Extract the (X, Y) coordinate from the center of the cell holding the provided text.  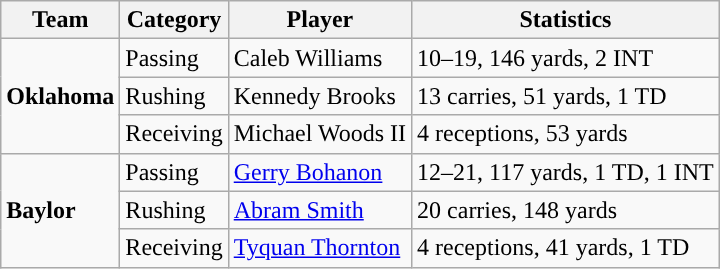
Abram Smith (320, 210)
20 carries, 148 yards (566, 210)
Baylor (60, 210)
Player (320, 20)
13 carries, 51 yards, 1 TD (566, 96)
Tyquan Thornton (320, 248)
Kennedy Brooks (320, 96)
Oklahoma (60, 96)
Gerry Bohanon (320, 172)
10–19, 146 yards, 2 INT (566, 58)
4 receptions, 41 yards, 1 TD (566, 248)
Michael Woods II (320, 134)
Statistics (566, 20)
Team (60, 20)
Category (174, 20)
Caleb Williams (320, 58)
12–21, 117 yards, 1 TD, 1 INT (566, 172)
4 receptions, 53 yards (566, 134)
